Extract the [X, Y] coordinate from the center of the cell holding the provided text.  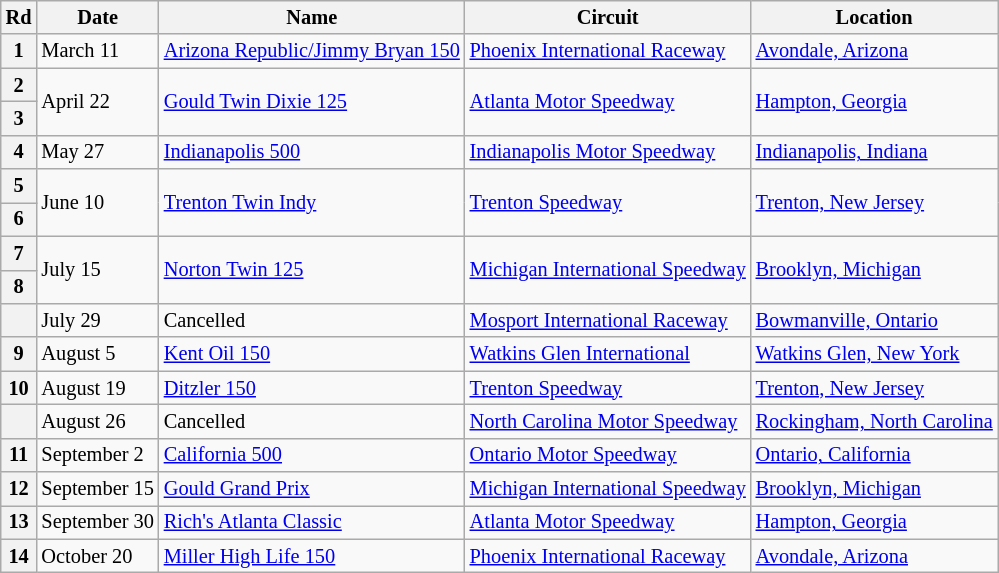
Location [874, 17]
August 5 [97, 354]
May 27 [97, 152]
March 11 [97, 51]
12 [19, 489]
Rd [19, 17]
6 [19, 219]
13 [19, 522]
5 [19, 186]
North Carolina Motor Speedway [608, 421]
August 26 [97, 421]
14 [19, 556]
Rich's Atlanta Classic [312, 522]
10 [19, 388]
April 22 [97, 102]
Miller High Life 150 [312, 556]
Ontario Motor Speedway [608, 455]
California 500 [312, 455]
September 15 [97, 489]
Ditzler 150 [312, 388]
July 15 [97, 270]
Trenton Twin Indy [312, 202]
9 [19, 354]
Watkins Glen International [608, 354]
Gould Grand Prix [312, 489]
Rockingham, North Carolina [874, 421]
7 [19, 253]
1 [19, 51]
Date [97, 17]
June 10 [97, 202]
Name [312, 17]
Mosport International Raceway [608, 320]
Bowmanville, Ontario [874, 320]
September 2 [97, 455]
8 [19, 287]
July 29 [97, 320]
Indianapolis, Indiana [874, 152]
Gould Twin Dixie 125 [312, 102]
4 [19, 152]
2 [19, 85]
October 20 [97, 556]
Ontario, California [874, 455]
September 30 [97, 522]
11 [19, 455]
Kent Oil 150 [312, 354]
August 19 [97, 388]
Indianapolis 500 [312, 152]
Watkins Glen, New York [874, 354]
Norton Twin 125 [312, 270]
Indianapolis Motor Speedway [608, 152]
Arizona Republic/Jimmy Bryan 150 [312, 51]
Circuit [608, 17]
3 [19, 118]
